Provide the (X, Y) coordinate of the cell's center where the given text is located.  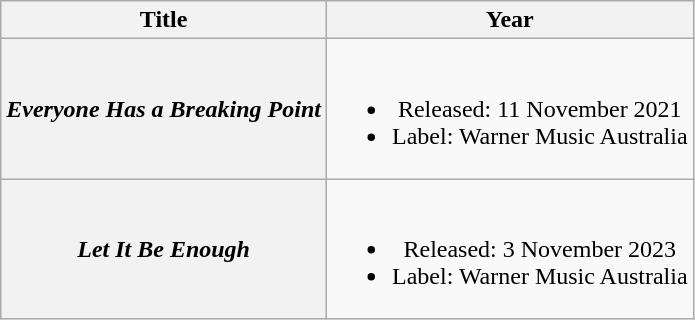
Everyone Has a Breaking Point (164, 109)
Let It Be Enough (164, 249)
Year (510, 20)
Title (164, 20)
Released: 11 November 2021Label: Warner Music Australia (510, 109)
Released: 3 November 2023Label: Warner Music Australia (510, 249)
